Return (x, y) of the center of cell containing provided text 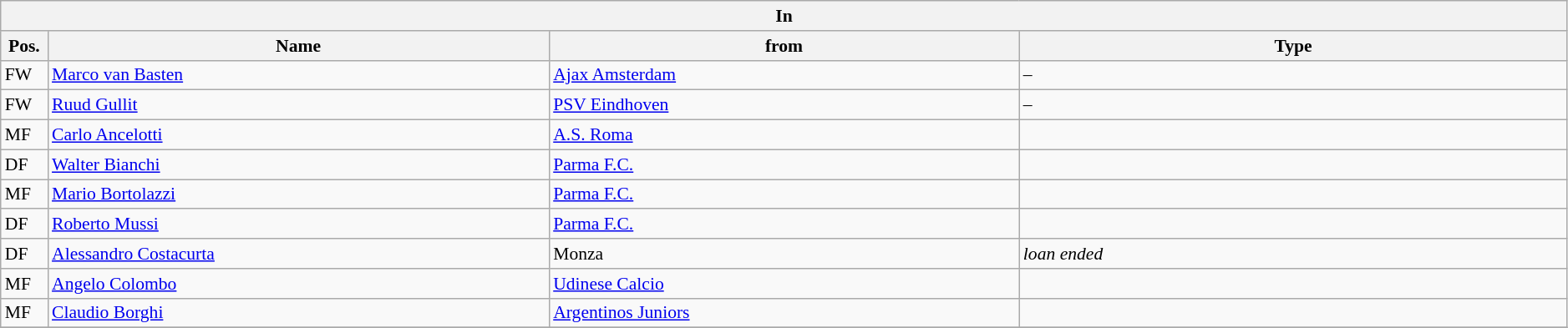
from (784, 46)
loan ended (1293, 254)
A.S. Roma (784, 135)
Carlo Ancelotti (298, 135)
Name (298, 46)
Angelo Colombo (298, 284)
Ajax Amsterdam (784, 75)
Marco van Basten (298, 75)
Monza (784, 254)
Alessandro Costacurta (298, 254)
Ruud Gullit (298, 105)
Argentinos Juniors (784, 313)
Mario Bortolazzi (298, 194)
PSV Eindhoven (784, 105)
Roberto Mussi (298, 225)
Pos. (24, 46)
Udinese Calcio (784, 284)
In (784, 16)
Walter Bianchi (298, 164)
Type (1293, 46)
Claudio Borghi (298, 313)
